Return (X, Y) of the center of cell containing provided text 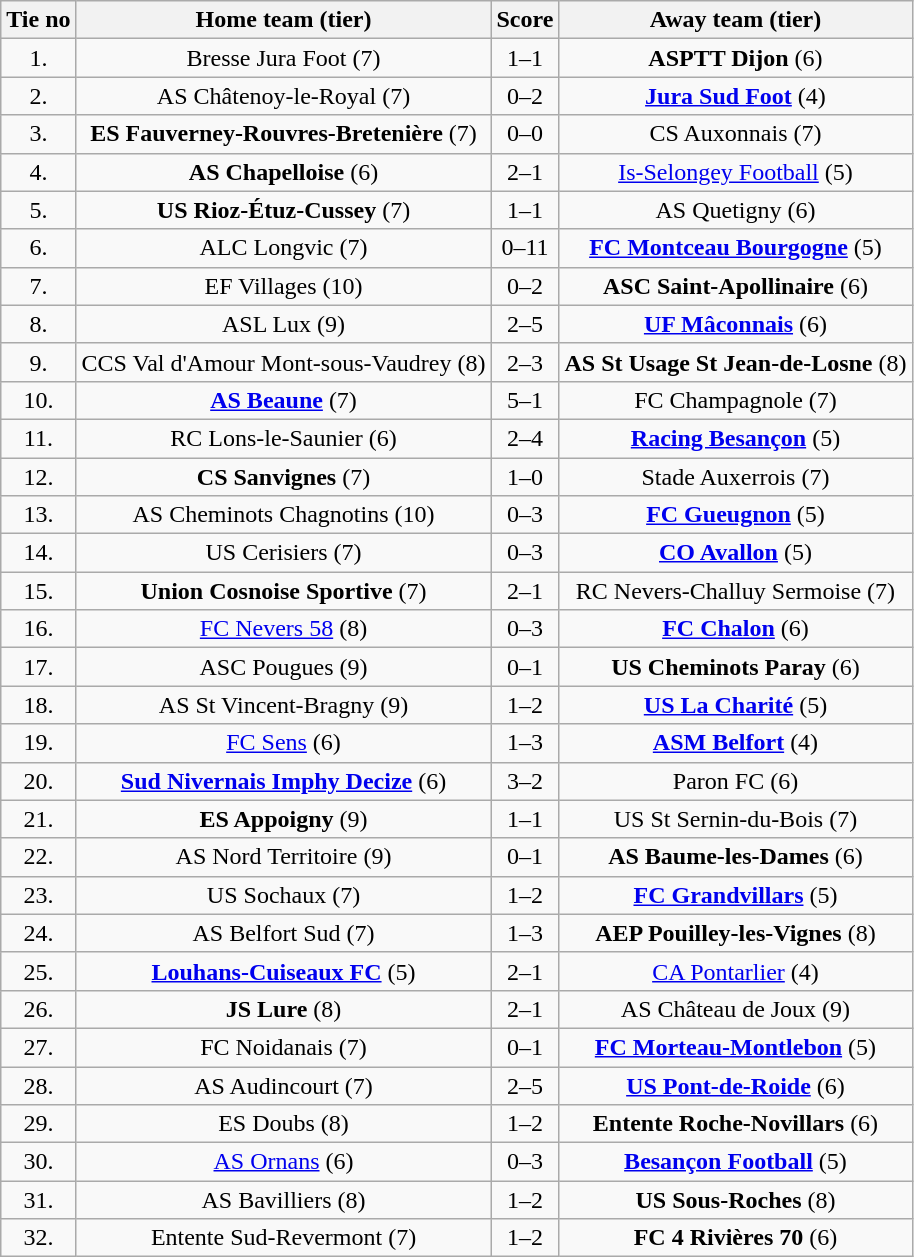
Score (525, 20)
AEP Pouilley-les-Vignes (8) (736, 933)
19. (38, 743)
CS Auxonnais (7) (736, 134)
US St Sernin-du-Bois (7) (736, 819)
18. (38, 705)
10. (38, 400)
CCS Val d'Amour Mont-sous-Vaudrey (8) (284, 362)
AS Baume-les-Dames (6) (736, 857)
29. (38, 1124)
ALC Longvic (7) (284, 248)
FC Sens (6) (284, 743)
3. (38, 134)
AS Quetigny (6) (736, 210)
AS Belfort Sud (7) (284, 933)
ASPTT Dijon (6) (736, 58)
4. (38, 172)
AS Château de Joux (9) (736, 1009)
Tie no (38, 20)
6. (38, 248)
Stade Auxerrois (7) (736, 477)
US Sous-Roches (8) (736, 1200)
23. (38, 895)
FC Noidanais (7) (284, 1047)
Racing Besançon (5) (736, 438)
FC Morteau-Montlebon (5) (736, 1047)
AS Bavilliers (8) (284, 1200)
US La Charité (5) (736, 705)
FC Grandvillars (5) (736, 895)
2. (38, 96)
Paron FC (6) (736, 781)
28. (38, 1085)
0–11 (525, 248)
Bresse Jura Foot (7) (284, 58)
0–0 (525, 134)
CA Pontarlier (4) (736, 971)
Besançon Football (5) (736, 1162)
13. (38, 515)
Entente Sud-Revermont (7) (284, 1238)
Union Cosnoise Sportive (7) (284, 591)
3–2 (525, 781)
9. (38, 362)
15. (38, 591)
12. (38, 477)
ES Doubs (8) (284, 1124)
11. (38, 438)
Entente Roche-Novillars (6) (736, 1124)
16. (38, 629)
AS Chapelloise (6) (284, 172)
FC Champagnole (7) (736, 400)
5. (38, 210)
14. (38, 553)
20. (38, 781)
26. (38, 1009)
FC Chalon (6) (736, 629)
Is-Selongey Football (5) (736, 172)
ASC Pougues (9) (284, 667)
FC Nevers 58 (8) (284, 629)
ASC Saint-Apollinaire (6) (736, 286)
22. (38, 857)
US Pont-de-Roide (6) (736, 1085)
US Rioz-Étuz-Cussey (7) (284, 210)
ASM Belfort (4) (736, 743)
US Cerisiers (7) (284, 553)
25. (38, 971)
7. (38, 286)
RC Lons-le-Saunier (6) (284, 438)
ES Fauverney-Rouvres-Bretenière (7) (284, 134)
RC Nevers-Challuy Sermoise (7) (736, 591)
17. (38, 667)
CO Avallon (5) (736, 553)
AS Nord Territoire (9) (284, 857)
27. (38, 1047)
CS Sanvignes (7) (284, 477)
UF Mâconnais (6) (736, 324)
21. (38, 819)
Jura Sud Foot (4) (736, 96)
FC 4 Rivières 70 (6) (736, 1238)
5–1 (525, 400)
AS Ornans (6) (284, 1162)
AS Châtenoy-le-Royal (7) (284, 96)
Sud Nivernais Imphy Decize (6) (284, 781)
AS Cheminots Chagnotins (10) (284, 515)
FC Montceau Bourgogne (5) (736, 248)
JS Lure (8) (284, 1009)
AS St Vincent-Bragny (9) (284, 705)
ASL Lux (9) (284, 324)
US Sochaux (7) (284, 895)
1. (38, 58)
Louhans-Cuiseaux FC (5) (284, 971)
Away team (tier) (736, 20)
32. (38, 1238)
1–0 (525, 477)
8. (38, 324)
US Cheminots Paray (6) (736, 667)
31. (38, 1200)
2–4 (525, 438)
AS Beaune (7) (284, 400)
EF Villages (10) (284, 286)
AS St Usage St Jean-de-Losne (8) (736, 362)
24. (38, 933)
Home team (tier) (284, 20)
2–3 (525, 362)
FC Gueugnon (5) (736, 515)
ES Appoigny (9) (284, 819)
30. (38, 1162)
AS Audincourt (7) (284, 1085)
